Locate the cell with the specified text and output its [X, Y] center coordinate. 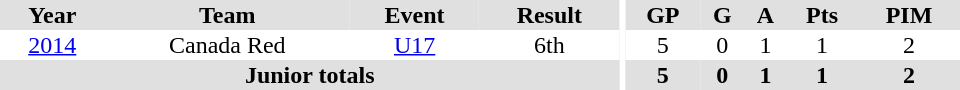
Year [52, 15]
U17 [414, 45]
G [722, 15]
Canada Red [228, 45]
Team [228, 15]
6th [549, 45]
Event [414, 15]
PIM [909, 15]
Result [549, 15]
Junior totals [310, 75]
A [766, 15]
GP [664, 15]
Pts [822, 15]
2014 [52, 45]
